Detect which cell encompasses the target text, then output its (X, Y) center coordinate. 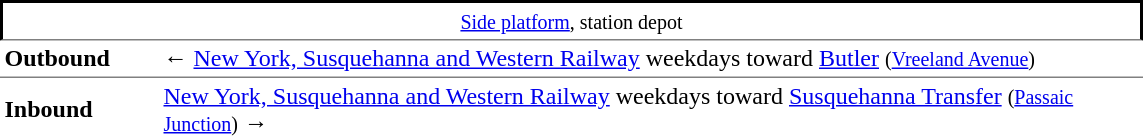
← New York, Susquehanna and Western Railway weekdays toward Butler (Vreeland Avenue) (651, 59)
Outbound (80, 59)
Side platform, station depot (572, 20)
